From the cell containing the given text, extract its center point as [x, y] coordinate. 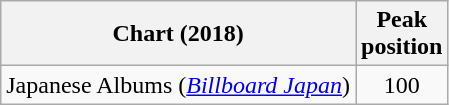
Peakposition [402, 34]
Japanese Albums (Billboard Japan) [178, 85]
Chart (2018) [178, 34]
100 [402, 85]
